Return the (X, Y) coordinate for the center point of the cell that contains the specified text.  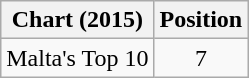
Position (201, 20)
7 (201, 58)
Malta's Top 10 (78, 58)
Chart (2015) (78, 20)
